Return (X, Y) of the center of cell containing provided text 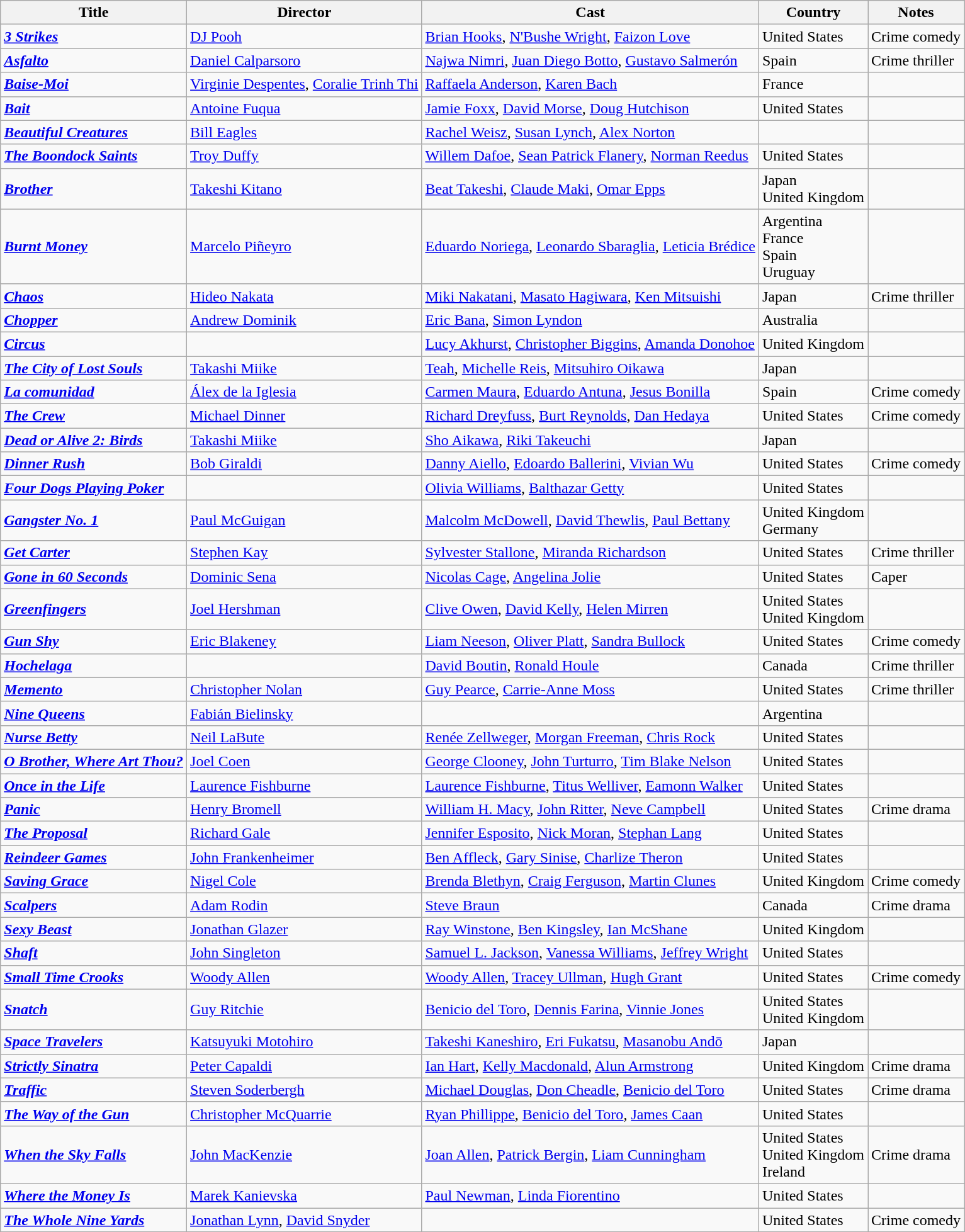
Greenfingers (94, 609)
Circus (94, 344)
Guy Pearce, Carrie-Anne Moss (590, 689)
Director (305, 13)
The Whole Nine Yards (94, 1219)
La comunidad (94, 392)
Henry Bromell (305, 810)
Álex de la Iglesia (305, 392)
Eduardo Noriega, Leonardo Sbaraglia, Leticia Brédice (590, 247)
Brian Hooks, N'Bushe Wright, Faizon Love (590, 37)
Dinner Rush (94, 464)
Michael Dinner (305, 416)
Antoine Fuqua (305, 108)
Nigel Cole (305, 881)
Christopher McQuarrie (305, 1114)
Clive Owen, David Kelly, Helen Mirren (590, 609)
Miki Nakatani, Masato Hagiwara, Ken Mitsuishi (590, 296)
Small Time Crooks (94, 977)
Once in the Life (94, 785)
John MacKenzie (305, 1155)
Hideo Nakata (305, 296)
George Clooney, John Turturro, Tim Blake Nelson (590, 761)
Hochelaga (94, 665)
Danny Aiello, Edoardo Ballerini, Vivian Wu (590, 464)
Joan Allen, Patrick Bergin, Liam Cunningham (590, 1155)
ArgentinaFranceSpainUruguay (813, 247)
Notes (917, 13)
Virginie Despentes, Coralie Trinh Thi (305, 84)
Laurence Fishburne, Titus Welliver, Eamonn Walker (590, 785)
Guy Ritchie (305, 1010)
When the Sky Falls (94, 1155)
Liam Neeson, Oliver Platt, Sandra Bullock (590, 641)
Najwa Nimri, Juan Diego Botto, Gustavo Salmerón (590, 60)
Malcolm McDowell, David Thewlis, Paul Bettany (590, 520)
Paul Newman, Linda Fiorentino (590, 1195)
Richard Dreyfuss, Burt Reynolds, Dan Hedaya (590, 416)
Laurence Fishburne (305, 785)
Samuel L. Jackson, Vanessa Williams, Jeffrey Wright (590, 953)
Neil LaBute (305, 737)
Daniel Calparsoro (305, 60)
Sexy Beast (94, 929)
Beat Takeshi, Claude Maki, Omar Epps (590, 189)
Woody Allen (305, 977)
Panic (94, 810)
Where the Money Is (94, 1195)
The City of Lost Souls (94, 368)
Woody Allen, Tracey Ullman, Hugh Grant (590, 977)
Katsuyuki Motohiro (305, 1042)
Ray Winstone, Ben Kingsley, Ian McShane (590, 929)
Australia (813, 320)
The Way of the Gun (94, 1114)
Stephen Kay (305, 553)
Country (813, 13)
Ian Hart, Kelly Macdonald, Alun Armstrong (590, 1066)
Dominic Sena (305, 577)
Space Travelers (94, 1042)
Beautiful Creatures (94, 132)
Takeshi Kaneshiro, Eri Fukatsu, Masanobu Andō (590, 1042)
Sylvester Stallone, Miranda Richardson (590, 553)
Traffic (94, 1090)
Caper (917, 577)
France (813, 84)
Brother (94, 189)
Michael Douglas, Don Cheadle, Benicio del Toro (590, 1090)
Baise-Moi (94, 84)
Strictly Sinatra (94, 1066)
Title (94, 13)
Gun Shy (94, 641)
Troy Duffy (305, 156)
Andrew Dominik (305, 320)
Adam Rodin (305, 905)
Jamie Foxx, David Morse, Doug Hutchison (590, 108)
Argentina (813, 713)
William H. Macy, John Ritter, Neve Campbell (590, 810)
Joel Hershman (305, 609)
Bob Giraldi (305, 464)
Nurse Betty (94, 737)
Rachel Weisz, Susan Lynch, Alex Norton (590, 132)
Jennifer Esposito, Nick Moran, Stephan Lang (590, 834)
Asfalto (94, 60)
Paul McGuigan (305, 520)
Nine Queens (94, 713)
Christopher Nolan (305, 689)
Carmen Maura, Eduardo Antuna, Jesus Bonilla (590, 392)
John Frankenheimer (305, 857)
Dead or Alive 2: Birds (94, 440)
Jonathan Glazer (305, 929)
Gangster No. 1 (94, 520)
Marek Kanievska (305, 1195)
United KingdomGermany (813, 520)
Renée Zellweger, Morgan Freeman, Chris Rock (590, 737)
Willem Dafoe, Sean Patrick Flanery, Norman Reedus (590, 156)
Richard Gale (305, 834)
Joel Coen (305, 761)
Teah, Michelle Reis, Mitsuhiro Oikawa (590, 368)
Benicio del Toro, Dennis Farina, Vinnie Jones (590, 1010)
Shaft (94, 953)
Burnt Money (94, 247)
JapanUnited Kingdom (813, 189)
Peter Capaldi (305, 1066)
Lucy Akhurst, Christopher Biggins, Amanda Donohoe (590, 344)
O Brother, Where Art Thou? (94, 761)
Takeshi Kitano (305, 189)
The Crew (94, 416)
Olivia Williams, Balthazar Getty (590, 488)
Fabián Bielinsky (305, 713)
3 Strikes (94, 37)
United StatesUnited KingdomIreland (813, 1155)
Memento (94, 689)
Gone in 60 Seconds (94, 577)
Eric Blakeney (305, 641)
Steve Braun (590, 905)
Chaos (94, 296)
Ben Affleck, Gary Sinise, Charlize Theron (590, 857)
DJ Pooh (305, 37)
Snatch (94, 1010)
The Proposal (94, 834)
Saving Grace (94, 881)
Sho Aikawa, Riki Takeuchi (590, 440)
The Boondock Saints (94, 156)
Chopper (94, 320)
Reindeer Games (94, 857)
David Boutin, Ronald Houle (590, 665)
Marcelo Piñeyro (305, 247)
Get Carter (94, 553)
Brenda Blethyn, Craig Ferguson, Martin Clunes (590, 881)
Eric Bana, Simon Lyndon (590, 320)
John Singleton (305, 953)
Jonathan Lynn, David Snyder (305, 1219)
Scalpers (94, 905)
Nicolas Cage, Angelina Jolie (590, 577)
Cast (590, 13)
Four Dogs Playing Poker (94, 488)
Ryan Phillippe, Benicio del Toro, James Caan (590, 1114)
Bait (94, 108)
Steven Soderbergh (305, 1090)
Bill Eagles (305, 132)
Raffaela Anderson, Karen Bach (590, 84)
